Search for the cell housing the specified text and yield its (X, Y) center coordinate. 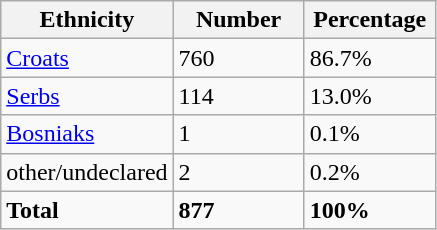
Total (87, 210)
Number (238, 20)
Ethnicity (87, 20)
114 (238, 96)
100% (370, 210)
877 (238, 210)
1 (238, 134)
other/undeclared (87, 172)
2 (238, 172)
0.1% (370, 134)
Croats (87, 58)
Bosniaks (87, 134)
86.7% (370, 58)
760 (238, 58)
Percentage (370, 20)
Serbs (87, 96)
0.2% (370, 172)
13.0% (370, 96)
